Find where the given text appears and provide that cell's center as (X, Y) coordinate. 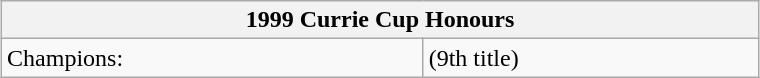
1999 Currie Cup Honours (380, 20)
Champions: (213, 58)
(9th title) (590, 58)
